Return (x, y) of the center of cell containing provided text 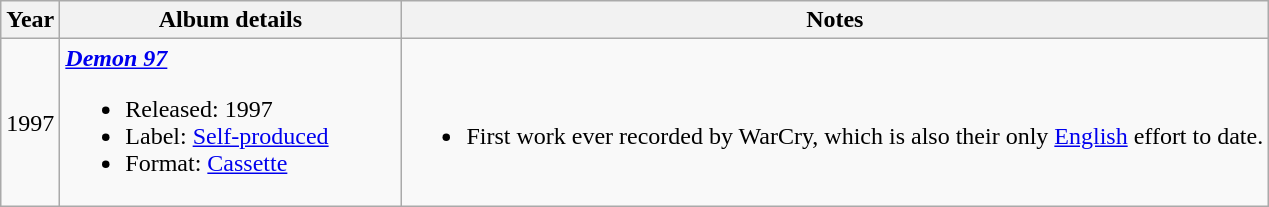
First work ever recorded by WarCry, which is also their only English effort to date. (835, 122)
Year (30, 20)
Notes (835, 20)
Demon 97Released: 1997Label: Self-producedFormat: Cassette (230, 122)
1997 (30, 122)
Album details (230, 20)
